Extract the [X, Y] coordinate from the center of the cell holding the provided text.  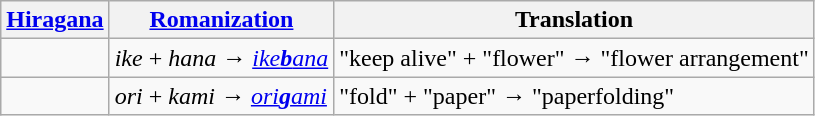
"fold" + "paper" → "paperfolding" [574, 96]
"keep alive" + "flower" → "flower arrangement" [574, 58]
Hiragana [55, 20]
ori + kami → origami [222, 96]
Translation [574, 20]
ike + hana → ikebana [222, 58]
Romanization [222, 20]
